Capture the cell that displays the provided text and extract its [X, Y] central coordinate. 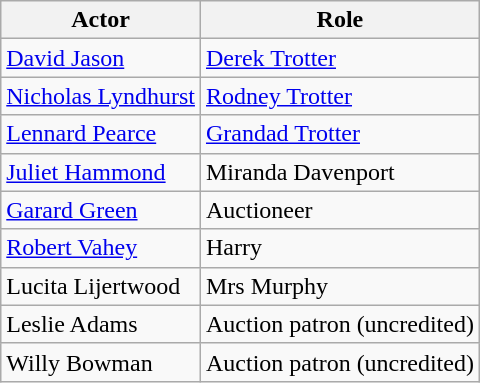
David Jason [101, 58]
Lucita Lijertwood [101, 286]
Willy Bowman [101, 362]
Leslie Adams [101, 324]
Derek Trotter [340, 58]
Mrs Murphy [340, 286]
Lennard Pearce [101, 134]
Juliet Hammond [101, 172]
Harry [340, 248]
Auctioneer [340, 210]
Nicholas Lyndhurst [101, 96]
Miranda Davenport [340, 172]
Rodney Trotter [340, 96]
Actor [101, 20]
Role [340, 20]
Robert Vahey [101, 248]
Garard Green [101, 210]
Grandad Trotter [340, 134]
